Output the (x, y) coordinate of the center of the cell containing the given text.  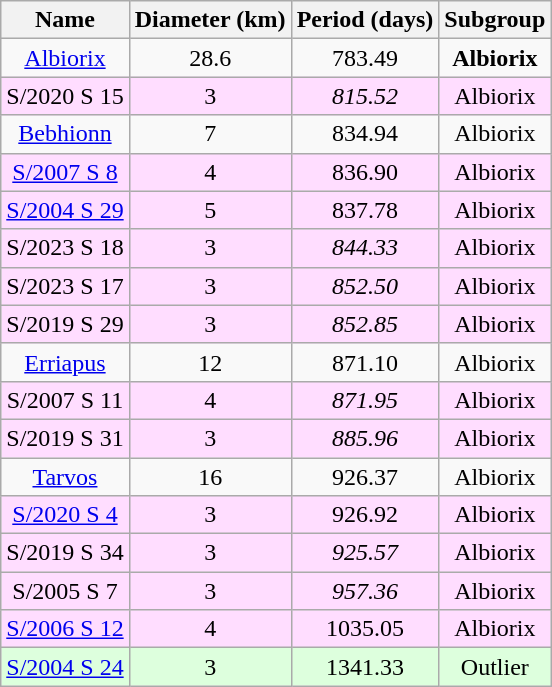
852.85 (365, 324)
Subgroup (495, 20)
Diameter (km) (210, 20)
Outlier (495, 667)
S/2023 S 17 (65, 286)
S/2019 S 31 (65, 438)
925.57 (365, 553)
836.90 (365, 172)
Name (65, 20)
5 (210, 210)
S/2005 S 7 (65, 591)
S/2023 S 18 (65, 248)
871.95 (365, 400)
1341.33 (365, 667)
S/2007 S 8 (65, 172)
S/2020 S 15 (65, 96)
Bebhionn (65, 134)
815.52 (365, 96)
12 (210, 362)
S/2006 S 12 (65, 629)
926.37 (365, 477)
S/2007 S 11 (65, 400)
837.78 (365, 210)
834.94 (365, 134)
S/2004 S 24 (65, 667)
Erriapus (65, 362)
S/2020 S 4 (65, 515)
1035.05 (365, 629)
S/2004 S 29 (65, 210)
16 (210, 477)
844.33 (365, 248)
885.96 (365, 438)
7 (210, 134)
S/2019 S 29 (65, 324)
926.92 (365, 515)
Period (days) (365, 20)
Tarvos (65, 477)
28.6 (210, 58)
783.49 (365, 58)
S/2019 S 34 (65, 553)
852.50 (365, 286)
871.10 (365, 362)
957.36 (365, 591)
